Identify which cell holds the provided text, then report its [x, y] central coordinate. 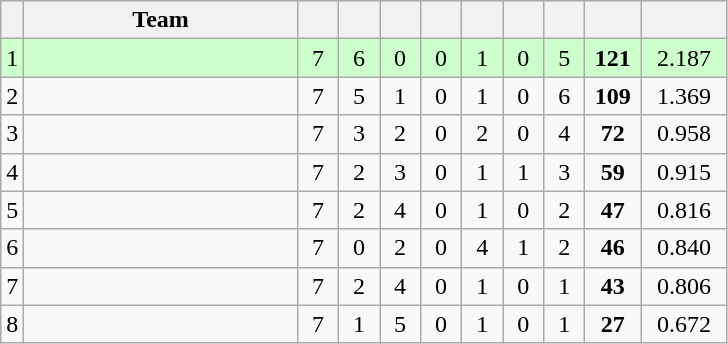
1.369 [684, 96]
43 [613, 286]
0.672 [684, 324]
0.915 [684, 172]
72 [613, 134]
47 [613, 210]
46 [613, 248]
109 [613, 96]
59 [613, 172]
0.958 [684, 134]
0.816 [684, 210]
0.840 [684, 248]
27 [613, 324]
0.806 [684, 286]
Team [161, 20]
121 [613, 58]
8 [12, 324]
2.187 [684, 58]
